Capture the cell that displays the provided text and extract its (x, y) central coordinate. 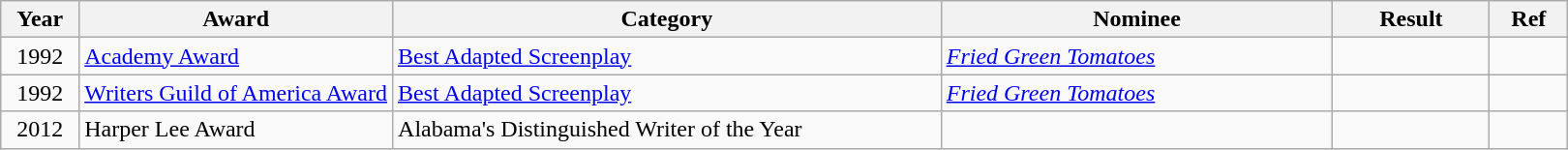
Alabama's Distinguished Writer of the Year (668, 130)
Nominee (1136, 19)
Result (1411, 19)
Ref (1529, 19)
Academy Award (236, 56)
Category (668, 19)
2012 (41, 130)
Writers Guild of America Award (236, 93)
Harper Lee Award (236, 130)
Award (236, 19)
Year (41, 19)
